Output the [x, y] coordinate of the center of the cell containing the given text.  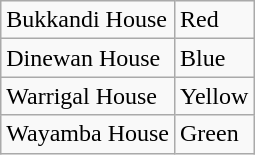
Warrigal House [88, 96]
Yellow [214, 96]
Bukkandi House [88, 20]
Dinewan House [88, 58]
Red [214, 20]
Blue [214, 58]
Wayamba House [88, 134]
Green [214, 134]
